From the cell containing the given text, extract its center point as (x, y) coordinate. 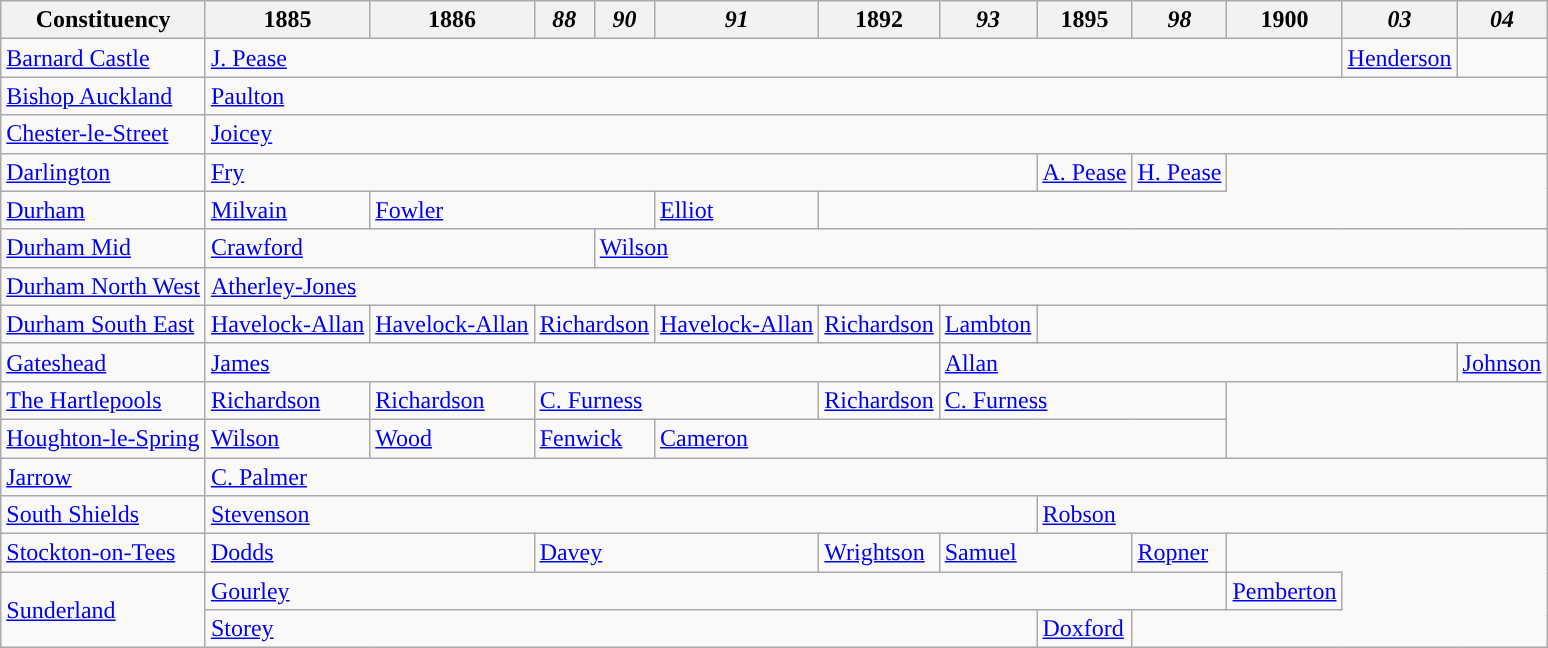
1900 (1284, 20)
J. Pease (774, 58)
The Hartlepools (104, 400)
A. Pease (1084, 172)
Milvain (287, 210)
Stevenson (620, 515)
Storey (620, 629)
Darlington (104, 172)
Houghton-le-Spring (104, 438)
91 (736, 20)
Pemberton (1284, 591)
Gourley (716, 591)
Doxford (1084, 629)
Jarrow (104, 477)
93 (988, 20)
Robson (1292, 515)
Johnson (1502, 362)
Paulton (876, 96)
Dodds (370, 553)
C. Palmer (876, 477)
Stockton-on-Tees (104, 553)
Wrightson (879, 553)
Durham South East (104, 324)
James (572, 362)
1892 (879, 20)
Ropner (1180, 553)
Durham (104, 210)
90 (624, 20)
Wood (452, 438)
Gateshead (104, 362)
Fenwick (594, 438)
Davey (676, 553)
Bishop Auckland (104, 96)
Cameron (940, 438)
1885 (287, 20)
Fowler (512, 210)
Crawford (400, 248)
Samuel (1036, 553)
Sunderland (104, 610)
Fry (620, 172)
Henderson (1400, 58)
1886 (452, 20)
Barnard Castle (104, 58)
88 (564, 20)
Constituency (104, 20)
04 (1502, 20)
98 (1180, 20)
Allan (1198, 362)
H. Pease (1180, 172)
Durham Mid (104, 248)
Atherley-Jones (876, 286)
Joicey (876, 134)
1895 (1084, 20)
Durham North West (104, 286)
Lambton (988, 324)
Elliot (736, 210)
03 (1400, 20)
Chester-le-Street (104, 134)
South Shields (104, 515)
